Output the (X, Y) coordinate of the center of the cell containing the given text.  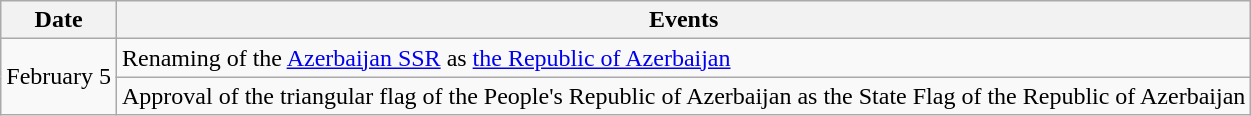
Renaming of the Azerbaijan SSR as the Republic of Azerbaijan (683, 58)
Date (59, 20)
Events (683, 20)
Approval of the triangular flag of the People's Republic of Azerbaijan as the State Flag of the Republic of Azerbaijan (683, 96)
February 5 (59, 77)
